Return (X, Y) of the center of cell containing provided text 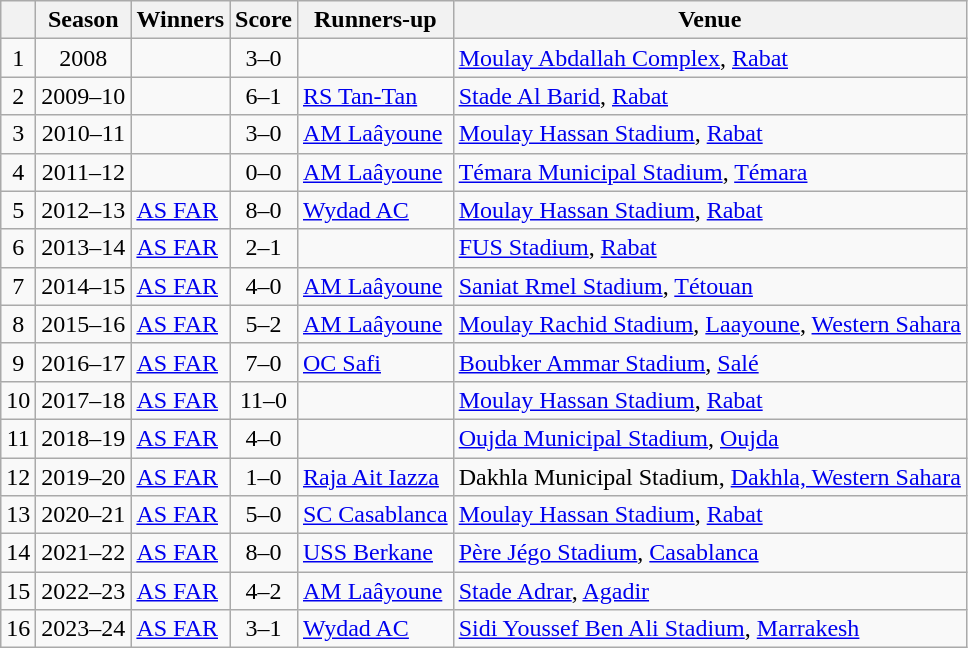
2–1 (264, 248)
2018–19 (84, 438)
5–0 (264, 515)
Venue (710, 20)
Score (264, 20)
FUS Stadium, Rabat (710, 248)
2 (18, 96)
2020–21 (84, 515)
5–2 (264, 324)
14 (18, 553)
4 (18, 172)
Stade Adrar, Agadir (710, 591)
Moulay Abdallah Complex, Rabat (710, 58)
Runners-up (375, 20)
11–0 (264, 400)
3 (18, 134)
Témara Municipal Stadium, Témara (710, 172)
0–0 (264, 172)
10 (18, 400)
12 (18, 477)
7–0 (264, 362)
15 (18, 591)
8 (18, 324)
2019–20 (84, 477)
2023–24 (84, 629)
Stade Al Barid, Rabat (710, 96)
2015–16 (84, 324)
SC Casablanca (375, 515)
7 (18, 286)
Raja Ait Iazza (375, 477)
13 (18, 515)
Sidi Youssef Ben Ali Stadium, Marrakesh (710, 629)
6–1 (264, 96)
2017–18 (84, 400)
3–1 (264, 629)
Season (84, 20)
16 (18, 629)
2013–14 (84, 248)
USS Berkane (375, 553)
Winners (180, 20)
4–2 (264, 591)
11 (18, 438)
Oujda Municipal Stadium, Oujda (710, 438)
9 (18, 362)
OC Safi (375, 362)
2022–23 (84, 591)
Père Jégo Stadium, Casablanca (710, 553)
5 (18, 210)
Saniat Rmel Stadium, Tétouan (710, 286)
Moulay Rachid Stadium, Laayoune, Western Sahara (710, 324)
RS Tan-Tan (375, 96)
2021–22 (84, 553)
2010–11 (84, 134)
1–0 (264, 477)
1 (18, 58)
2008 (84, 58)
2012–13 (84, 210)
2011–12 (84, 172)
2016–17 (84, 362)
Dakhla Municipal Stadium, Dakhla, Western Sahara (710, 477)
Boubker Ammar Stadium, Salé (710, 362)
2009–10 (84, 96)
6 (18, 248)
2014–15 (84, 286)
